Extract the [x, y] coordinate from the center of the cell holding the provided text.  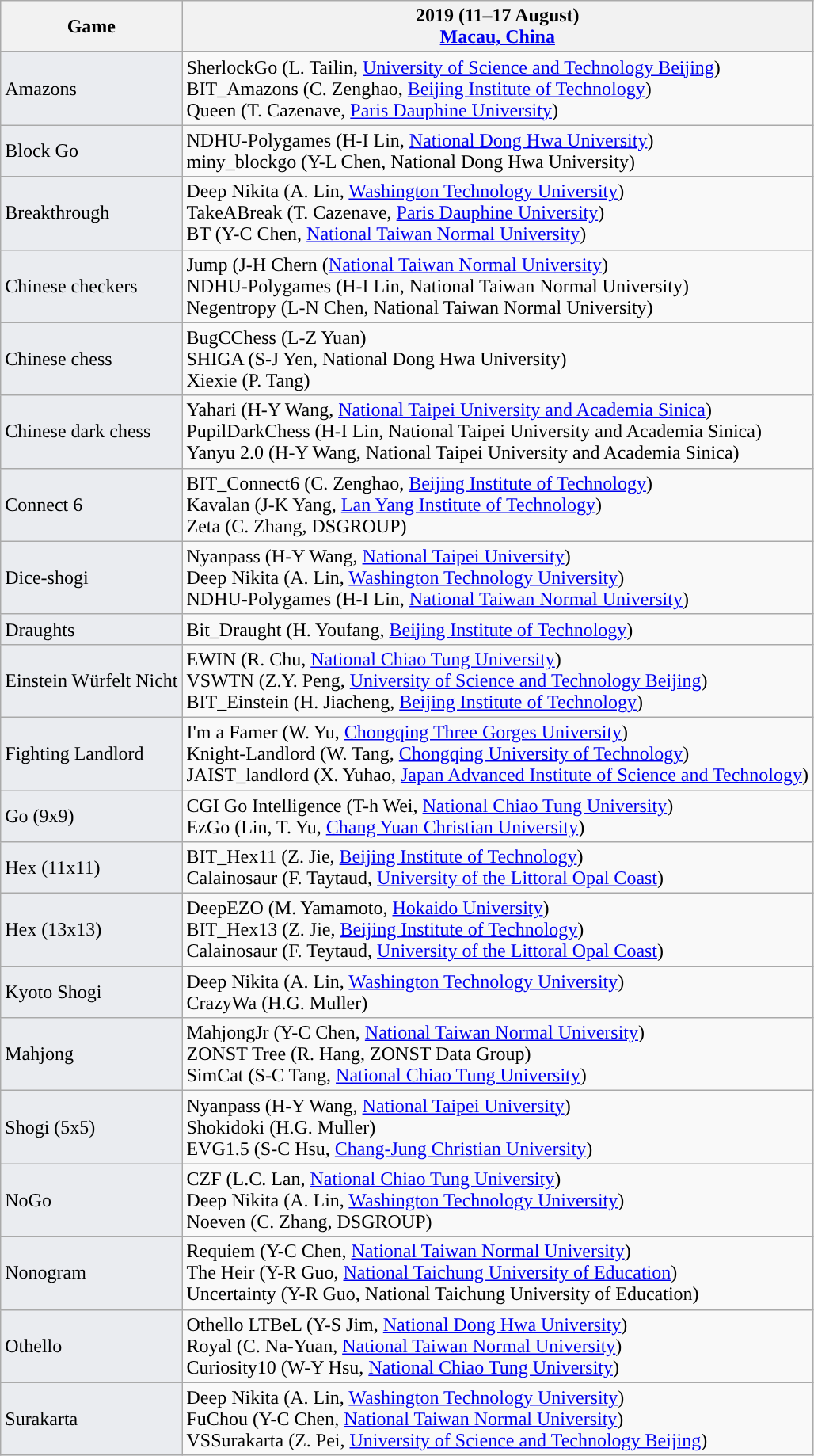
Dice-shogi [92, 577]
Chinese checkers [92, 286]
Hex (13x13) [92, 930]
BugCChess (L-Z Yuan) SHIGA (S-J Yen, National Dong Hwa University) Xiexie (P. Tang) [497, 359]
Kyoto Shogi [92, 992]
Nyanpass (H-Y Wang, National Taipei University) Shokidoki (H.G. Muller) EVG1.5 (S-C Hsu, Chang-Jung Christian University) [497, 1127]
Block Go [92, 151]
Connect 6 [92, 505]
2019 (11–17 August)Macau, China [497, 27]
Chinese dark chess [92, 432]
Einstein Würfelt Nicht [92, 680]
BIT_Connect6 (C. Zenghao, Beijing Institute of Technology) Kavalan (J-K Yang, Lan Yang Institute of Technology) Zeta (C. Zhang, DSGROUP) [497, 505]
Breakthrough [92, 213]
CZF (L.C. Lan, National Chiao Tung University) Deep Nikita (A. Lin, Washington Technology University) Noeven (C. Zhang, DSGROUP) [497, 1200]
Fighting Landlord [92, 753]
Shogi (5x5) [92, 1127]
Bit_Draught (H. Youfang, Beijing Institute of Technology) [497, 629]
CGI Go Intelligence (T-h Wei, National Chiao Tung University) EzGo (Lin, T. Yu, Chang Yuan Christian University) [497, 816]
Game [92, 27]
NDHU-Polygames (H-I Lin, National Dong Hwa University) miny_blockgo (Y-L Chen, National Dong Hwa University) [497, 151]
Othello [92, 1346]
Draughts [92, 629]
NoGo [92, 1200]
Go (9x9) [92, 816]
Surakarta [92, 1419]
Amazons [92, 89]
Deep Nikita (A. Lin, Washington Technology University) CrazyWa (H.G. Muller) [497, 992]
Mahjong [92, 1054]
MahjongJr (Y-C Chen, National Taiwan Normal University) ZONST Tree (R. Hang, ZONST Data Group) SimCat (S-C Tang, National Chiao Tung University) [497, 1054]
Hex (11x11) [92, 868]
Nonogram [92, 1273]
Chinese chess [92, 359]
BIT_Hex11 (Z. Jie, Beijing Institute of Technology) Calainosaur (F. Taytaud, University of the Littoral Opal Coast) [497, 868]
